Return the [x, y] coordinate for the center point of the cell that contains the specified text.  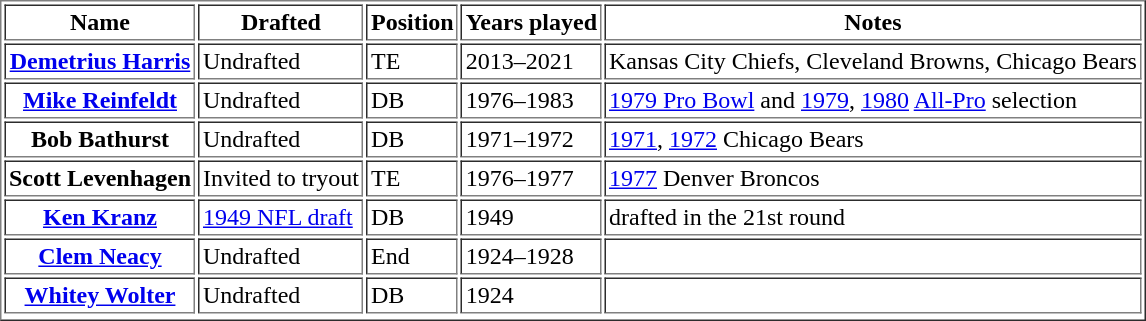
Bob Bathurst [100, 140]
1979 Pro Bowl and 1979, 1980 All-Pro selection [872, 100]
Position [412, 22]
1971–1972 [531, 140]
1924 [531, 296]
1949 [531, 218]
Mike Reinfeldt [100, 100]
1971, 1972 Chicago Bears [872, 140]
1949 NFL draft [280, 218]
Clem Neacy [100, 256]
Invited to tryout [280, 178]
Scott Levenhagen [100, 178]
1976–1983 [531, 100]
Demetrius Harris [100, 62]
1977 Denver Broncos [872, 178]
Years played [531, 22]
Notes [872, 22]
1924–1928 [531, 256]
2013–2021 [531, 62]
Drafted [280, 22]
Whitey Wolter [100, 296]
Ken Kranz [100, 218]
drafted in the 21st round [872, 218]
1976–1977 [531, 178]
End [412, 256]
Name [100, 22]
Kansas City Chiefs, Cleveland Browns, Chicago Bears [872, 62]
